For the text-containing cell, return its midpoint in [X, Y] coordinate format. 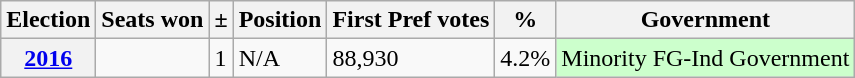
2016 [48, 58]
First Pref votes [411, 20]
Election [48, 20]
Seats won [152, 20]
Position [280, 20]
4.2% [526, 58]
Minority FG-Ind Government [706, 58]
± [221, 20]
Government [706, 20]
1 [221, 58]
% [526, 20]
N/A [280, 58]
88,930 [411, 58]
